Output the [X, Y] coordinate of the center of the cell containing the given text.  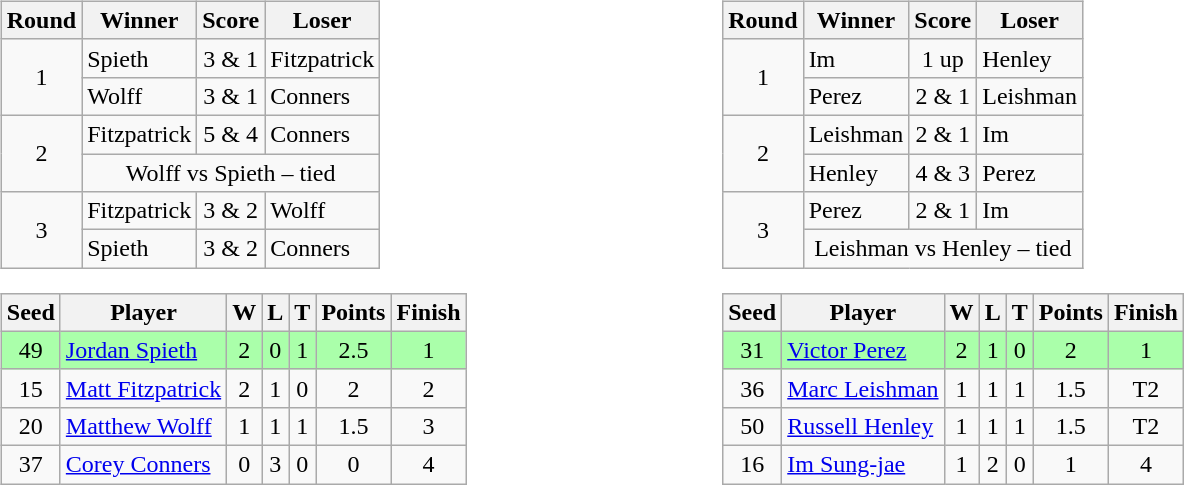
Victor Perez [863, 350]
37 [30, 464]
31 [752, 350]
36 [752, 388]
Wolff vs Spieth – tied [231, 173]
1 up [943, 58]
Matthew Wolff [143, 426]
50 [752, 426]
2.5 [354, 350]
49 [30, 350]
5 & 4 [231, 134]
16 [752, 464]
Matt Fitzpatrick [143, 388]
Russell Henley [863, 426]
15 [30, 388]
Leishman vs Henley – tied [942, 249]
Marc Leishman [863, 388]
20 [30, 426]
Corey Conners [143, 464]
4 & 3 [943, 173]
Jordan Spieth [143, 350]
Im Sung-jae [863, 464]
